Return the (X, Y) coordinate for the center point of the cell that contains the specified text.  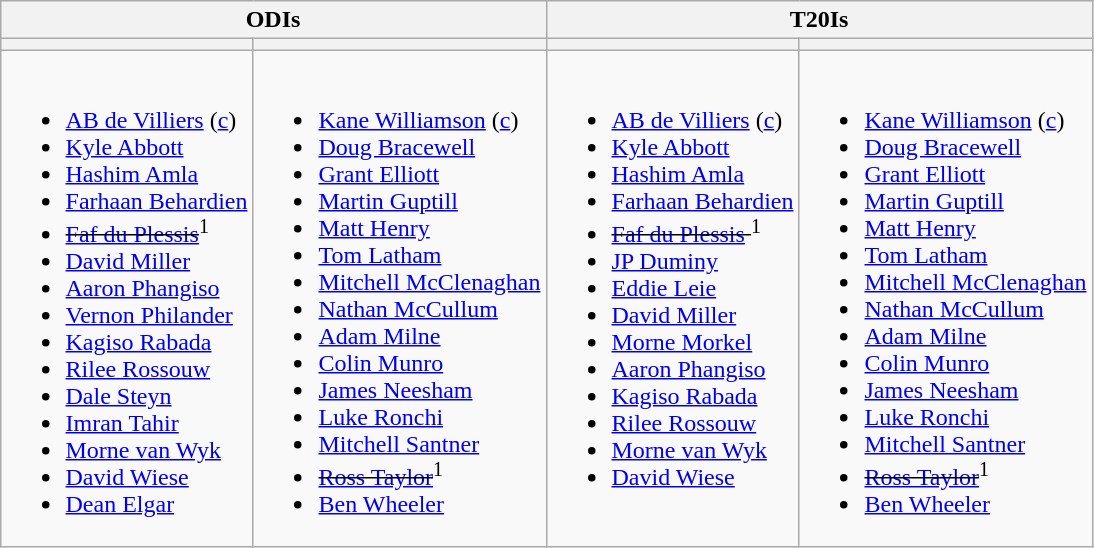
T20Is (819, 20)
ODIs (273, 20)
